From the cell containing the given text, extract its center point as [x, y] coordinate. 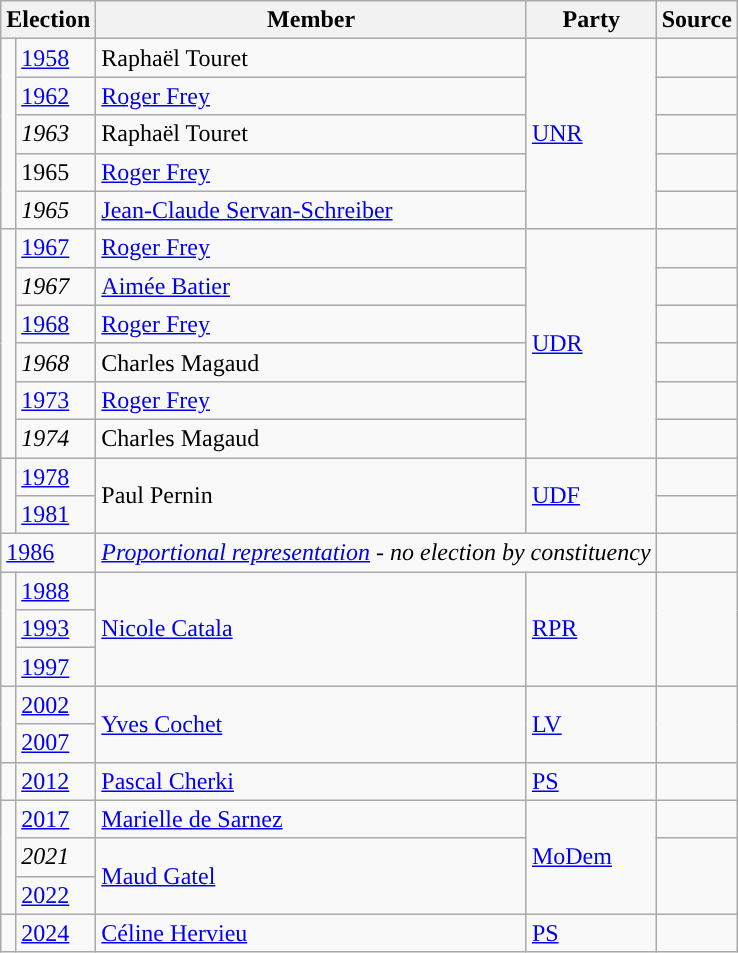
1993 [56, 629]
Pascal Cherki [312, 781]
UDR [591, 343]
2022 [56, 895]
MoDem [591, 857]
Maud Gatel [312, 876]
Proportional representation - no election by constituency [376, 553]
1997 [56, 667]
1962 [56, 96]
Yves Cochet [312, 724]
1963 [56, 134]
2024 [56, 933]
Paul Pernin [312, 496]
Party [591, 20]
2017 [56, 819]
RPR [591, 629]
Céline Hervieu [312, 933]
1974 [56, 438]
Marielle de Sarnez [312, 819]
2012 [56, 781]
Election [48, 20]
Member [312, 20]
UDF [591, 496]
1988 [56, 591]
UNR [591, 134]
Aimée Batier [312, 286]
1986 [48, 553]
Jean-Claude Servan-Schreiber [312, 210]
1981 [56, 515]
2021 [56, 857]
1978 [56, 477]
2002 [56, 705]
Source [696, 20]
LV [591, 724]
2007 [56, 743]
1958 [56, 58]
1973 [56, 400]
Nicole Catala [312, 629]
